Determine the [X, Y] coordinate at the center of the cell enclosing the given text.  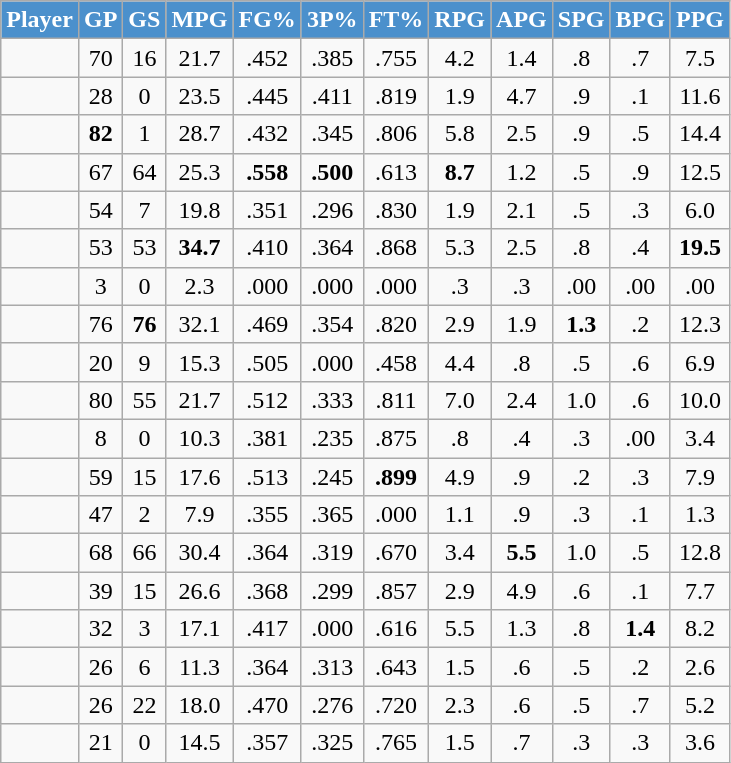
8 [100, 438]
.820 [396, 324]
.868 [396, 248]
.351 [267, 210]
21 [100, 743]
GS [144, 20]
.720 [396, 705]
PPG [700, 20]
15.3 [200, 362]
5.2 [700, 705]
.381 [267, 438]
47 [100, 515]
.432 [267, 134]
.755 [396, 58]
2.4 [522, 400]
70 [100, 58]
11.6 [700, 96]
2.1 [522, 210]
4.2 [460, 58]
.806 [396, 134]
55 [144, 400]
FT% [396, 20]
.469 [267, 324]
12.3 [700, 324]
14.4 [700, 134]
16 [144, 58]
4.7 [522, 96]
5.8 [460, 134]
12.8 [700, 553]
.276 [332, 705]
17.6 [200, 477]
.445 [267, 96]
.354 [332, 324]
.458 [396, 362]
APG [522, 20]
22 [144, 705]
.819 [396, 96]
59 [100, 477]
.765 [396, 743]
12.5 [700, 172]
3P% [332, 20]
.613 [396, 172]
.512 [267, 400]
.333 [332, 400]
23.5 [200, 96]
19.8 [200, 210]
.355 [267, 515]
11.3 [200, 667]
7.0 [460, 400]
.365 [332, 515]
7.5 [700, 58]
32 [100, 629]
28 [100, 96]
.357 [267, 743]
.558 [267, 172]
.385 [332, 58]
.245 [332, 477]
10.0 [700, 400]
1.2 [522, 172]
32.1 [200, 324]
2.6 [700, 667]
MPG [200, 20]
.830 [396, 210]
.857 [396, 591]
7 [144, 210]
.500 [332, 172]
39 [100, 591]
.319 [332, 553]
2 [144, 515]
.616 [396, 629]
25.3 [200, 172]
.670 [396, 553]
30.4 [200, 553]
.313 [332, 667]
.296 [332, 210]
68 [100, 553]
.417 [267, 629]
.899 [396, 477]
.513 [267, 477]
6 [144, 667]
.299 [332, 591]
14.5 [200, 743]
FG% [267, 20]
.345 [332, 134]
.505 [267, 362]
66 [144, 553]
28.7 [200, 134]
9 [144, 362]
26.6 [200, 591]
6.9 [700, 362]
.875 [396, 438]
BPG [640, 20]
8.7 [460, 172]
17.1 [200, 629]
.325 [332, 743]
.452 [267, 58]
20 [100, 362]
67 [100, 172]
5.3 [460, 248]
3.6 [700, 743]
Player [40, 20]
.368 [267, 591]
.470 [267, 705]
80 [100, 400]
SPG [581, 20]
64 [144, 172]
1 [144, 134]
1.1 [460, 515]
7.7 [700, 591]
82 [100, 134]
.643 [396, 667]
4.4 [460, 362]
.410 [267, 248]
.411 [332, 96]
8.2 [700, 629]
RPG [460, 20]
10.3 [200, 438]
18.0 [200, 705]
19.5 [700, 248]
GP [100, 20]
.811 [396, 400]
.235 [332, 438]
54 [100, 210]
34.7 [200, 248]
6.0 [700, 210]
